Pinpoint the cell where the given text exists, returning its (x, y) midpoint coordinate. 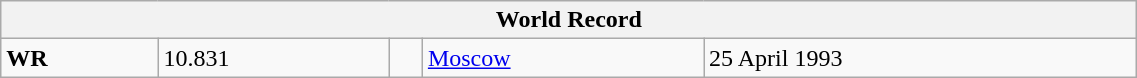
Moscow (562, 58)
25 April 1993 (920, 58)
World Record (569, 20)
10.831 (274, 58)
WR (80, 58)
